Determine the (X, Y) coordinate at the center of the cell enclosing the given text.  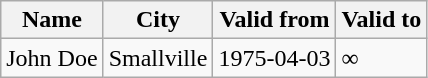
Smallville (158, 58)
City (158, 20)
Valid from (274, 20)
Valid to (382, 20)
Name (52, 20)
John Doe (52, 58)
∞ (382, 58)
1975-04-03 (274, 58)
